Locate the cell with the specified text and output its [X, Y] center coordinate. 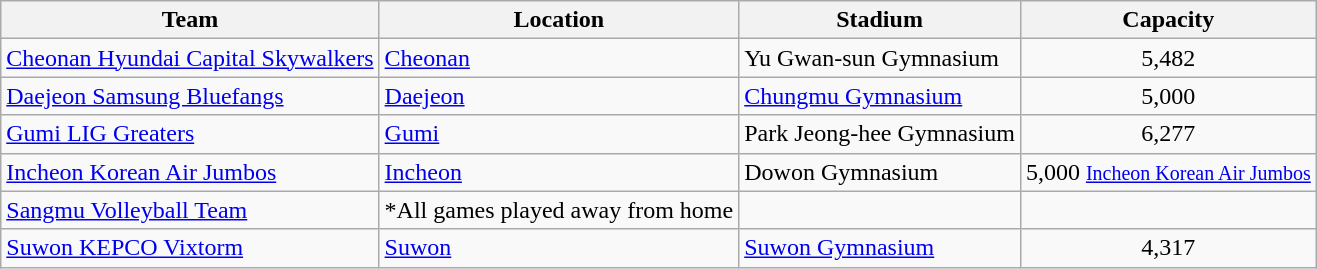
Capacity [1168, 20]
Dowon Gymnasium [880, 172]
4,317 [1168, 248]
Gumi LIG Greaters [190, 134]
Chungmu Gymnasium [880, 96]
5,482 [1168, 58]
Location [559, 20]
6,277 [1168, 134]
5,000 Incheon Korean Air Jumbos [1168, 172]
Gumi [559, 134]
Suwon [559, 248]
Sangmu Volleyball Team [190, 210]
Daejeon Samsung Bluefangs [190, 96]
Incheon Korean Air Jumbos [190, 172]
Cheonan [559, 58]
Daejeon [559, 96]
Suwon Gymnasium [880, 248]
Suwon KEPCO Vixtorm [190, 248]
Cheonan Hyundai Capital Skywalkers [190, 58]
Incheon [559, 172]
Team [190, 20]
Park Jeong-hee Gymnasium [880, 134]
Yu Gwan-sun Gymnasium [880, 58]
5,000 [1168, 96]
Stadium [880, 20]
*All games played away from home [559, 210]
